Pinpoint the cell where the given text exists, returning its (x, y) midpoint coordinate. 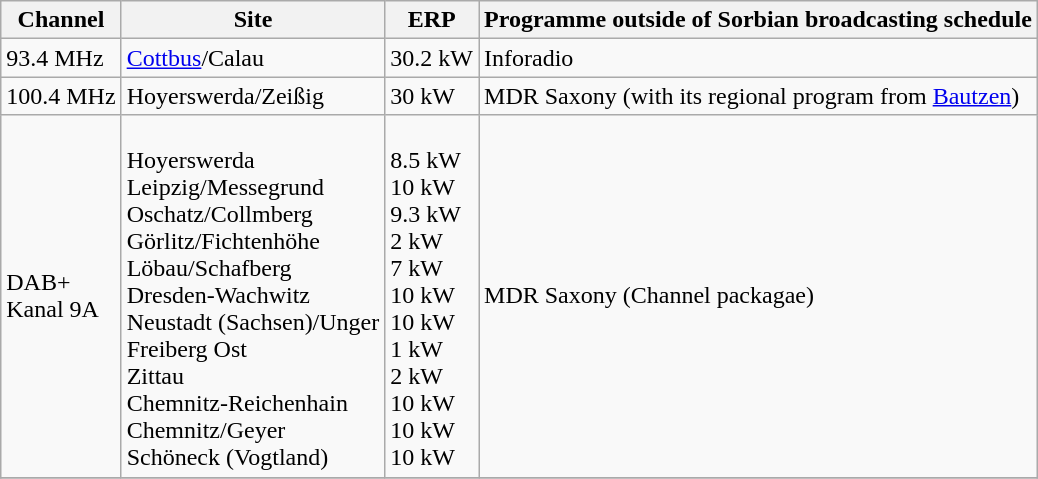
100.4 MHz (61, 96)
8.5 kW 10 kW 9.3 kW 2 kW 7 kW 10 kW 10 kW 1 kW 2 kW 10 kW 10 kW 10 kW (432, 296)
Cottbus/Calau (253, 58)
Programme outside of Sorbian broadcasting schedule (758, 20)
Site (253, 20)
DAB+Kanal 9A (61, 296)
93.4 MHz (61, 58)
Inforadio (758, 58)
Hoyerswerda/Zeißig (253, 96)
ERP (432, 20)
Channel (61, 20)
30 kW (432, 96)
MDR Saxony (Channel packagae) (758, 296)
30.2 kW (432, 58)
MDR Saxony (with its regional program from Bautzen) (758, 96)
